Scan for the cell matching the given text and deliver its [x, y] coordinate at center. 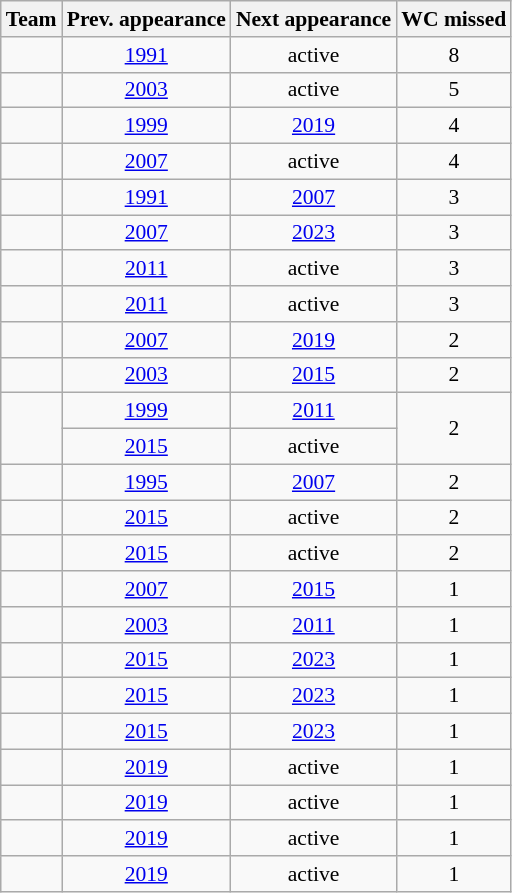
8 [454, 55]
WC missed [454, 19]
5 [454, 90]
Next appearance [314, 19]
1995 [146, 482]
Prev. appearance [146, 19]
Team [32, 19]
